Determine the [X, Y] coordinate at the center of the cell enclosing the given text.  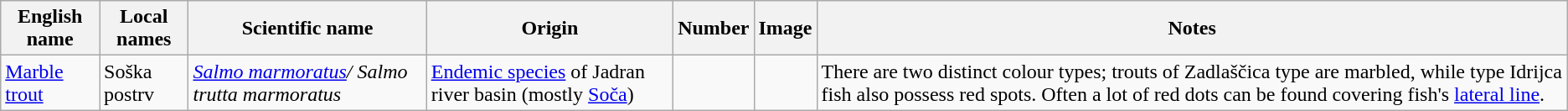
Soška postrv [144, 82]
Marble trout [50, 82]
Salmo marmoratus/ Salmo trutta marmoratus [307, 82]
Local names [144, 29]
Number [714, 29]
Origin [549, 29]
Scientific name [307, 29]
Notes [1192, 29]
Image [786, 29]
Endemic species of Jadran river basin (mostly Soča) [549, 82]
English name [50, 29]
